Scan for the cell matching the given text and deliver its (X, Y) coordinate at center. 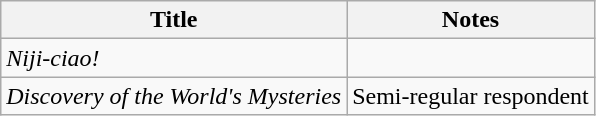
Semi-regular respondent (471, 96)
Niji-ciao! (174, 58)
Title (174, 20)
Notes (471, 20)
Discovery of the World's Mysteries (174, 96)
